Capture the cell that displays the provided text and extract its (X, Y) central coordinate. 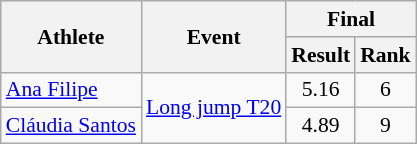
Cláudia Santos (71, 126)
5.16 (320, 90)
Final (350, 19)
Event (214, 36)
6 (386, 90)
Long jump T20 (214, 108)
Ana Filipe (71, 90)
Result (320, 55)
4.89 (320, 126)
9 (386, 126)
Athlete (71, 36)
Rank (386, 55)
